Locate the cell with the specified text and output its (X, Y) center coordinate. 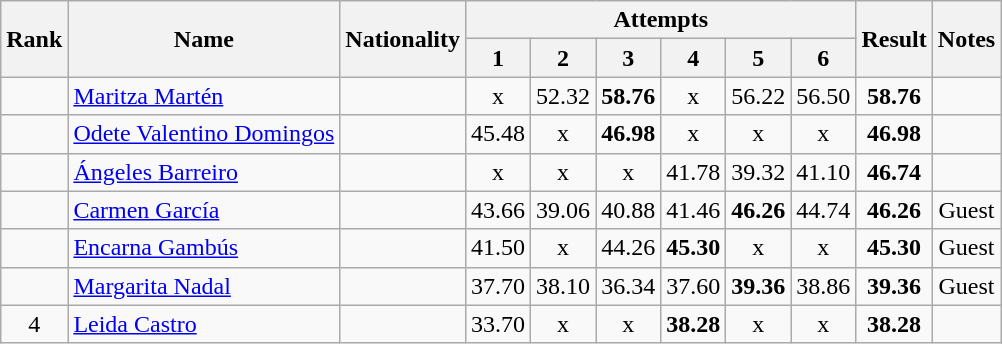
41.50 (498, 248)
38.86 (824, 286)
41.78 (694, 172)
46.74 (894, 172)
45.48 (498, 134)
Encarna Gambús (204, 248)
36.34 (628, 286)
40.88 (628, 210)
44.74 (824, 210)
Nationality (403, 39)
41.46 (694, 210)
5 (758, 58)
38.10 (564, 286)
Name (204, 39)
37.70 (498, 286)
Ángeles Barreiro (204, 172)
41.10 (824, 172)
56.50 (824, 96)
56.22 (758, 96)
44.26 (628, 248)
37.60 (694, 286)
39.06 (564, 210)
2 (564, 58)
6 (824, 58)
3 (628, 58)
Leida Castro (204, 324)
Odete Valentino Domingos (204, 134)
Carmen García (204, 210)
33.70 (498, 324)
Result (894, 39)
43.66 (498, 210)
52.32 (564, 96)
Attempts (661, 20)
Notes (966, 39)
Rank (34, 39)
Maritza Martén (204, 96)
1 (498, 58)
Margarita Nadal (204, 286)
39.32 (758, 172)
